Capture the cell that displays the provided text and extract its (x, y) central coordinate. 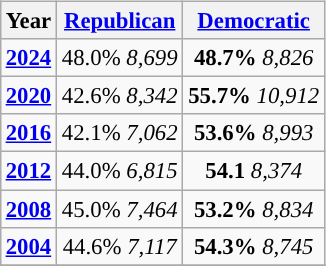
53.6% 8,993 (254, 133)
Democratic (254, 21)
2004 (28, 246)
55.7% 10,912 (254, 96)
45.0% 7,464 (119, 209)
48.7% 8,826 (254, 58)
2020 (28, 96)
2024 (28, 58)
44.6% 7,117 (119, 246)
44.0% 6,815 (119, 171)
54.1 8,374 (254, 171)
54.3% 8,745 (254, 246)
2008 (28, 209)
2016 (28, 133)
53.2% 8,834 (254, 209)
42.6% 8,342 (119, 96)
Republican (119, 21)
42.1% 7,062 (119, 133)
Year (28, 21)
48.0% 8,699 (119, 58)
2012 (28, 171)
